Return [X, Y] of the center of cell containing provided text 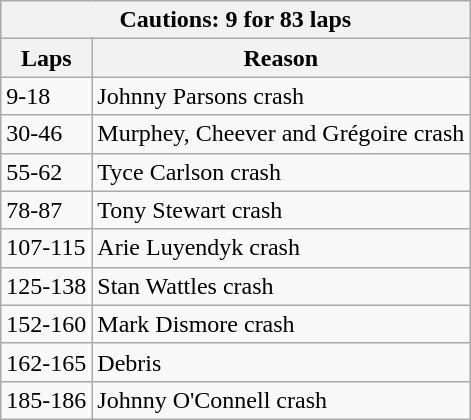
107-115 [46, 248]
Tony Stewart crash [281, 210]
9-18 [46, 96]
Johnny O'Connell crash [281, 400]
185-186 [46, 400]
Laps [46, 58]
Murphey, Cheever and Grégoire crash [281, 134]
78-87 [46, 210]
125-138 [46, 286]
Debris [281, 362]
Tyce Carlson crash [281, 172]
Mark Dismore crash [281, 324]
Stan Wattles crash [281, 286]
55-62 [46, 172]
Cautions: 9 for 83 laps [236, 20]
Reason [281, 58]
Johnny Parsons crash [281, 96]
162-165 [46, 362]
30-46 [46, 134]
152-160 [46, 324]
Arie Luyendyk crash [281, 248]
